Capture the cell that displays the provided text and extract its [x, y] central coordinate. 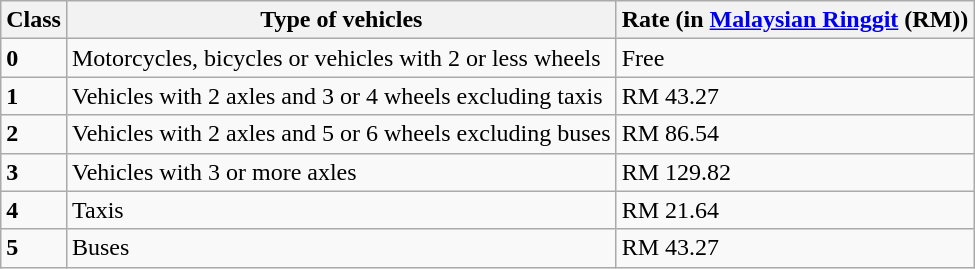
Rate (in Malaysian Ringgit (RM)) [795, 20]
Vehicles with 3 or more axles [341, 172]
Class [34, 20]
Motorcycles, bicycles or vehicles with 2 or less wheels [341, 58]
4 [34, 210]
RM 21.64 [795, 210]
1 [34, 96]
2 [34, 134]
RM 86.54 [795, 134]
RM 129.82 [795, 172]
5 [34, 248]
Vehicles with 2 axles and 3 or 4 wheels excluding taxis [341, 96]
3 [34, 172]
Taxis [341, 210]
Vehicles with 2 axles and 5 or 6 wheels excluding buses [341, 134]
Free [795, 58]
Type of vehicles [341, 20]
0 [34, 58]
Buses [341, 248]
